For the text-containing cell, return its midpoint in [X, Y] coordinate format. 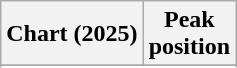
Peakposition [189, 34]
Chart (2025) [72, 34]
